Extract the (X, Y) coordinate from the center of the cell holding the provided text.  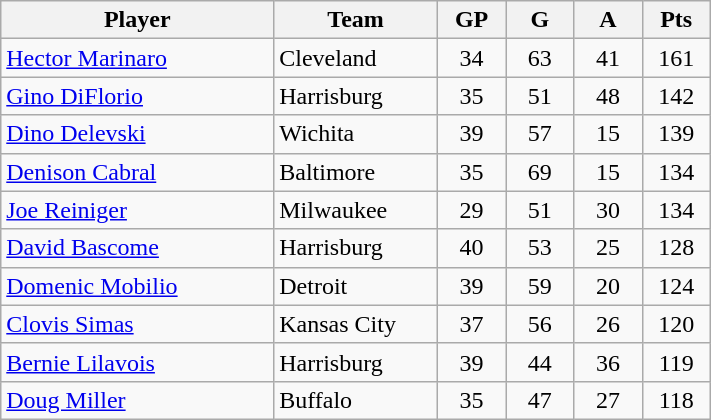
47 (540, 400)
124 (676, 286)
Milwaukee (356, 210)
36 (608, 362)
Dino Delevski (138, 134)
29 (471, 210)
63 (540, 58)
142 (676, 96)
Team (356, 20)
Kansas City (356, 324)
27 (608, 400)
Player (138, 20)
Detroit (356, 286)
26 (608, 324)
34 (471, 58)
118 (676, 400)
59 (540, 286)
A (608, 20)
69 (540, 172)
Denison Cabral (138, 172)
41 (608, 58)
56 (540, 324)
Wichita (356, 134)
Gino DiFlorio (138, 96)
Buffalo (356, 400)
139 (676, 134)
40 (471, 248)
Joe Reiniger (138, 210)
57 (540, 134)
Doug Miller (138, 400)
25 (608, 248)
GP (471, 20)
48 (608, 96)
53 (540, 248)
Cleveland (356, 58)
37 (471, 324)
20 (608, 286)
Clovis Simas (138, 324)
Bernie Lilavois (138, 362)
Hector Marinaro (138, 58)
161 (676, 58)
David Bascome (138, 248)
30 (608, 210)
Domenic Mobilio (138, 286)
Pts (676, 20)
G (540, 20)
128 (676, 248)
Baltimore (356, 172)
119 (676, 362)
120 (676, 324)
44 (540, 362)
